Find where the given text appears and provide that cell's center as [X, Y] coordinate. 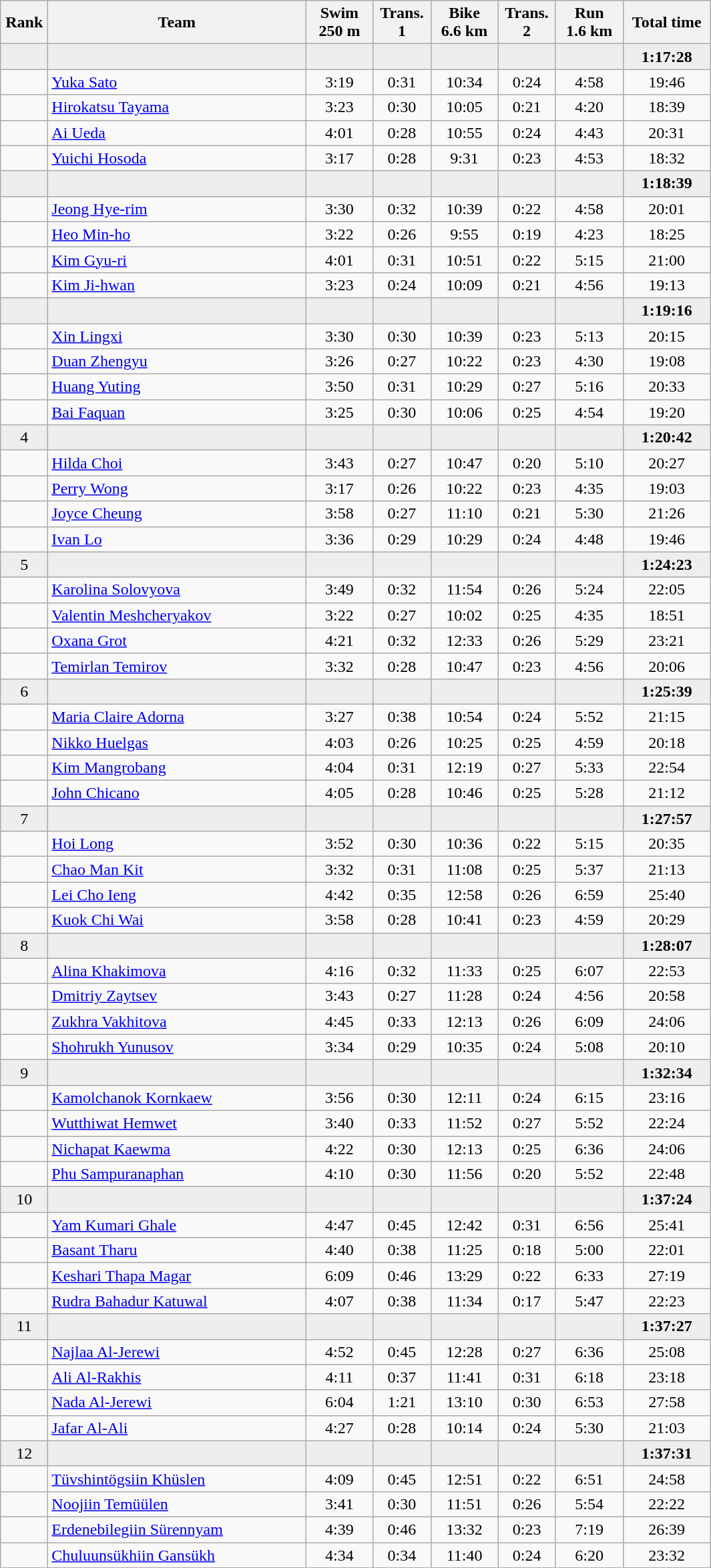
10:51 [465, 260]
12:42 [465, 1225]
5:54 [589, 1504]
10:09 [465, 285]
19:08 [666, 362]
1:24:23 [666, 564]
26:39 [666, 1529]
12 [24, 1453]
Alina Khakimova [177, 971]
Chao Man Kit [177, 869]
0:37 [402, 1377]
1:27:57 [666, 819]
4:45 [339, 1022]
19:20 [666, 412]
Yuichi Hosoda [177, 158]
21:15 [666, 717]
4:05 [339, 793]
22:48 [666, 1174]
12:19 [465, 768]
Nichapat Kaewma [177, 1148]
11:40 [465, 1555]
10:05 [465, 107]
4:48 [589, 539]
11 [24, 1326]
18:25 [666, 234]
12:11 [465, 1098]
Shohrukh Yunusov [177, 1047]
19:13 [666, 285]
3:36 [339, 539]
9 [24, 1072]
25:40 [666, 895]
5:37 [589, 869]
4:30 [589, 362]
8 [24, 945]
Kim Mangrobang [177, 768]
13:10 [465, 1403]
10:02 [465, 615]
13:29 [465, 1276]
Oxana Grot [177, 641]
5:24 [589, 590]
Tüvshintögsiin Khüslen [177, 1479]
Xin Lingxi [177, 336]
3:34 [339, 1047]
4:47 [339, 1225]
4:52 [339, 1352]
3:25 [339, 412]
10:46 [465, 793]
Jafar Al-Ali [177, 1428]
11:51 [465, 1504]
4:22 [339, 1148]
Bike6.6 km [465, 23]
5:28 [589, 793]
20:35 [666, 844]
23:21 [666, 641]
6:59 [589, 895]
12:58 [465, 895]
11:10 [465, 514]
Total time [666, 23]
1:37:27 [666, 1326]
Trans. 2 [527, 23]
4:40 [339, 1250]
19:03 [666, 488]
4:34 [339, 1555]
25:41 [666, 1225]
18:51 [666, 615]
13:32 [465, 1529]
4:09 [339, 1479]
Erdenebilegiin Sürennyam [177, 1529]
20:01 [666, 209]
6:56 [589, 1225]
11:41 [465, 1377]
5:47 [589, 1301]
Ai Ueda [177, 133]
0:18 [527, 1250]
Hirokatsu Tayama [177, 107]
Yuka Sato [177, 82]
4:10 [339, 1174]
Nikko Huelgas [177, 743]
22:24 [666, 1123]
22:54 [666, 768]
Phu Sampuranaphan [177, 1174]
Noojiin Temüülen [177, 1504]
10 [24, 1200]
9:55 [465, 234]
Zukhra Vakhitova [177, 1022]
Karolina Solovyova [177, 590]
Team [177, 23]
6:51 [589, 1479]
11:28 [465, 996]
25:08 [666, 1352]
4:39 [339, 1529]
10:06 [465, 412]
21:03 [666, 1428]
Chuluunsükhiin Gansükh [177, 1555]
6:53 [589, 1403]
Kamolchanok Kornkaew [177, 1098]
11:25 [465, 1250]
22:01 [666, 1250]
Heo Min-ho [177, 234]
11:33 [465, 971]
4:20 [589, 107]
Jeong Hye-rim [177, 209]
10:14 [465, 1428]
Hoi Long [177, 844]
0:34 [402, 1555]
1:20:42 [666, 438]
5:13 [589, 336]
4 [24, 438]
3:40 [339, 1123]
1:19:16 [666, 310]
Trans. 1 [402, 23]
20:18 [666, 743]
4:04 [339, 768]
4:53 [589, 158]
1:28:07 [666, 945]
20:15 [666, 336]
3:50 [339, 387]
1:25:39 [666, 691]
4:54 [589, 412]
3:49 [339, 590]
20:06 [666, 666]
10:34 [465, 82]
9:31 [465, 158]
7:19 [589, 1529]
0:35 [402, 895]
5:00 [589, 1250]
Kim Gyu-ri [177, 260]
Dmitriy Zaytsev [177, 996]
Temirlan Temirov [177, 666]
4:16 [339, 971]
20:58 [666, 996]
Huang Yuting [177, 387]
Run1.6 km [589, 23]
Ali Al-Rakhis [177, 1377]
10:36 [465, 844]
Wutthiwat Hemwet [177, 1123]
4:43 [589, 133]
Duan Zhengyu [177, 362]
11:34 [465, 1301]
Swim250 m [339, 23]
4:03 [339, 743]
20:29 [666, 920]
1:21 [402, 1403]
3:52 [339, 844]
11:08 [465, 869]
4:23 [589, 234]
23:32 [666, 1555]
21:00 [666, 260]
5:10 [589, 463]
6:33 [589, 1276]
Najlaa Al-Jerewi [177, 1352]
20:31 [666, 133]
10:35 [465, 1047]
5:29 [589, 641]
5:08 [589, 1047]
3:56 [339, 1098]
3:19 [339, 82]
10:54 [465, 717]
John Chicano [177, 793]
Kuok Chi Wai [177, 920]
Rank [24, 23]
12:28 [465, 1352]
5:33 [589, 768]
1:37:24 [666, 1200]
Ivan Lo [177, 539]
6:04 [339, 1403]
22:22 [666, 1504]
3:41 [339, 1504]
22:23 [666, 1301]
Hilda Choi [177, 463]
11:54 [465, 590]
Maria Claire Adorna [177, 717]
18:39 [666, 107]
0:17 [527, 1301]
Basant Tharu [177, 1250]
23:16 [666, 1098]
23:18 [666, 1377]
18:32 [666, 158]
20:33 [666, 387]
10:25 [465, 743]
11:52 [465, 1123]
3:27 [339, 717]
21:12 [666, 793]
Yam Kumari Ghale [177, 1225]
24:58 [666, 1479]
0:19 [527, 234]
Lei Cho Ieng [177, 895]
4:27 [339, 1428]
12:33 [465, 641]
22:53 [666, 971]
27:58 [666, 1403]
3:26 [339, 362]
5:16 [589, 387]
5 [24, 564]
1:17:28 [666, 57]
4:42 [339, 895]
6:20 [589, 1555]
1:18:39 [666, 183]
1:37:31 [666, 1453]
20:27 [666, 463]
10:55 [465, 133]
4:07 [339, 1301]
6:18 [589, 1377]
Joyce Cheung [177, 514]
6:07 [589, 971]
20:10 [666, 1047]
7 [24, 819]
22:05 [666, 590]
12:51 [465, 1479]
Perry Wong [177, 488]
21:26 [666, 514]
Kim Ji-hwan [177, 285]
21:13 [666, 869]
1:32:34 [666, 1072]
11:56 [465, 1174]
6 [24, 691]
27:19 [666, 1276]
4:11 [339, 1377]
4:21 [339, 641]
10:41 [465, 920]
6:15 [589, 1098]
Nada Al-Jerewi [177, 1403]
Valentin Meshcheryakov [177, 615]
Bai Faquan [177, 412]
Rudra Bahadur Katuwal [177, 1301]
Keshari Thapa Magar [177, 1276]
